Search for the cell housing the specified text and yield its [x, y] center coordinate. 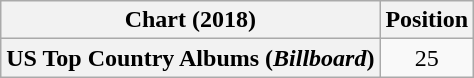
Chart (2018) [190, 20]
Position [427, 20]
US Top Country Albums (Billboard) [190, 58]
25 [427, 58]
